Detect which cell encompasses the target text, then output its [X, Y] center coordinate. 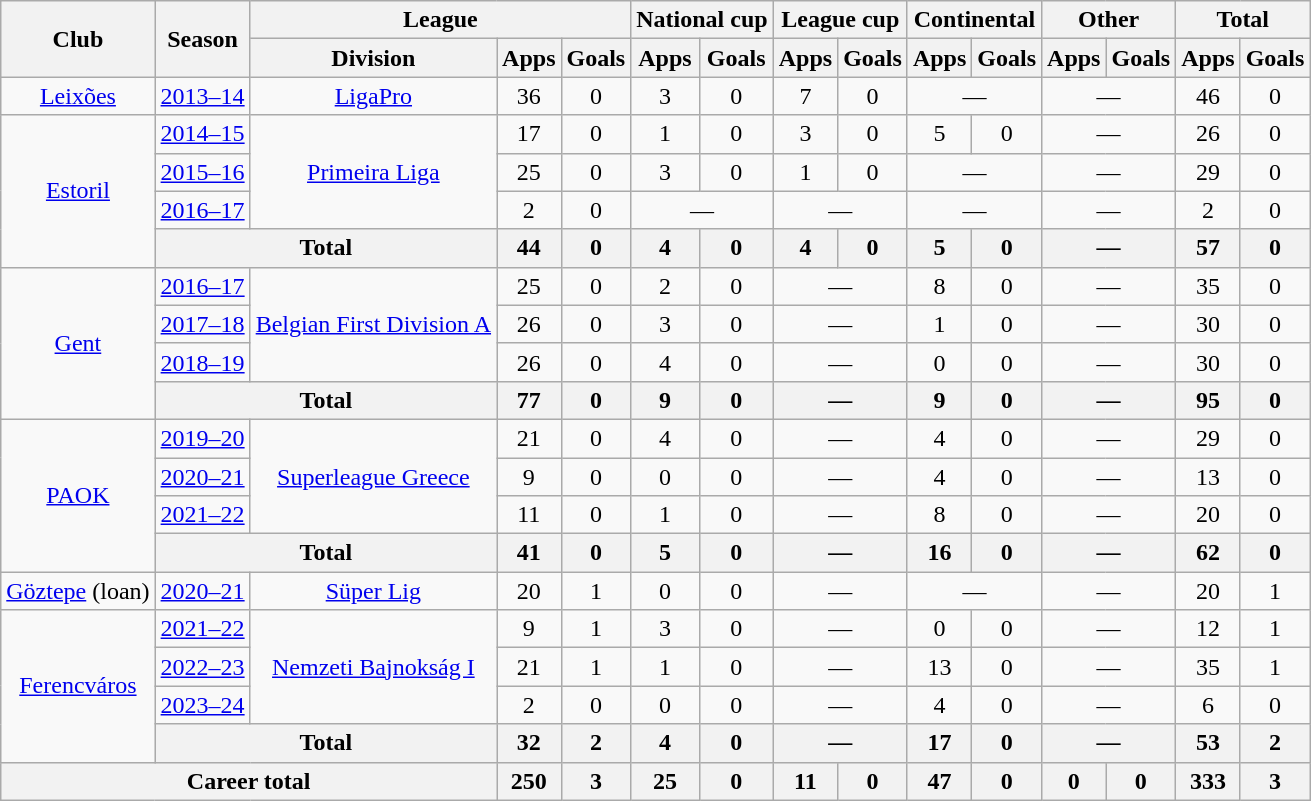
16 [939, 553]
250 [529, 781]
Continental [974, 20]
47 [939, 781]
2023–24 [202, 705]
2015–16 [202, 172]
2014–15 [202, 134]
6 [1208, 705]
46 [1208, 96]
77 [529, 400]
Career total [249, 781]
44 [529, 248]
League [440, 20]
Primeira Liga [373, 172]
League cup [840, 20]
57 [1208, 248]
Belgian First Division A [373, 324]
2013–14 [202, 96]
Ferencváros [78, 686]
Other [1109, 20]
Göztepe (loan) [78, 591]
2018–19 [202, 362]
Club [78, 39]
Leixões [78, 96]
PAOK [78, 495]
2017–18 [202, 324]
36 [529, 96]
Gent [78, 343]
LigaPro [373, 96]
95 [1208, 400]
41 [529, 553]
333 [1208, 781]
62 [1208, 553]
Division [373, 58]
Nemzeti Bajnokság I [373, 667]
Season [202, 39]
Estoril [78, 191]
Superleague Greece [373, 476]
2022–23 [202, 667]
53 [1208, 743]
Süper Lig [373, 591]
National cup [702, 20]
32 [529, 743]
7 [805, 96]
2019–20 [202, 438]
12 [1208, 629]
